Find where the given text appears and provide that cell's center as [x, y] coordinate. 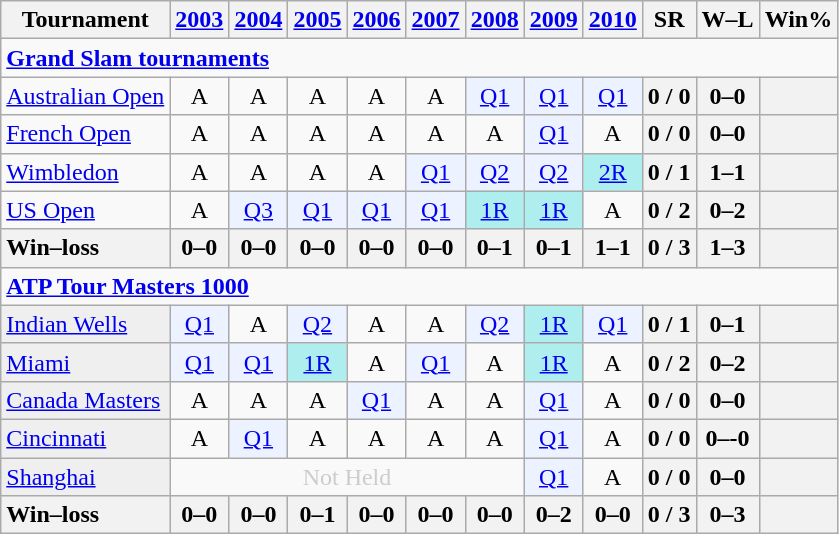
2004 [258, 20]
2R [612, 172]
1–3 [728, 248]
2005 [318, 20]
2010 [612, 20]
ATP Tour Masters 1000 [420, 286]
Wimbledon [86, 172]
0–3 [728, 515]
Australian Open [86, 96]
2007 [436, 20]
Q3 [258, 210]
0–-0 [728, 438]
2003 [200, 20]
French Open [86, 134]
US Open [86, 210]
Tournament [86, 20]
2008 [494, 20]
Canada Masters [86, 400]
Win% [798, 20]
Miami [86, 362]
W–L [728, 20]
Cincinnati [86, 438]
SR [669, 20]
2006 [376, 20]
Shanghai [86, 477]
Grand Slam tournaments [420, 58]
2009 [554, 20]
Not Held [347, 477]
Indian Wells [86, 324]
